For the text-containing cell, return its midpoint in [X, Y] coordinate format. 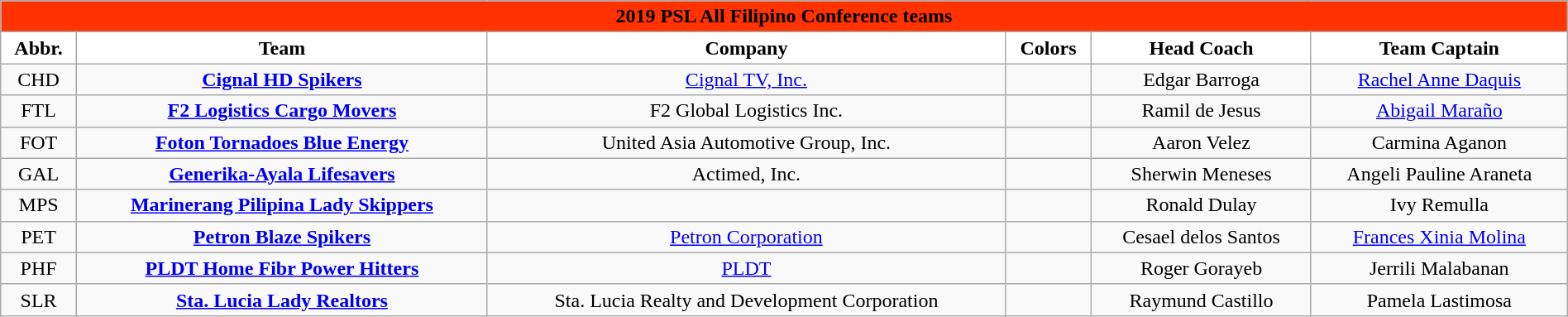
Ronald Dulay [1202, 205]
Actimed, Inc. [746, 174]
CHD [39, 79]
GAL [39, 174]
Jerrili Malabanan [1439, 268]
PHF [39, 268]
Colors [1048, 48]
Ramil de Jesus [1202, 111]
MPS [39, 205]
F2 Logistics Cargo Movers [281, 111]
Frances Xinia Molina [1439, 237]
Aaron Velez [1202, 142]
Team Captain [1439, 48]
Generika-Ayala Lifesavers [281, 174]
Roger Gorayeb [1202, 268]
Raymund Castillo [1202, 300]
Cesael delos Santos [1202, 237]
Sta. Lucia Realty and Development Corporation [746, 300]
F2 Global Logistics Inc. [746, 111]
Cignal HD Spikers [281, 79]
Foton Tornadoes Blue Energy [281, 142]
Petron Corporation [746, 237]
Angeli Pauline Araneta [1439, 174]
FOT [39, 142]
Head Coach [1202, 48]
Company [746, 48]
PET [39, 237]
Pamela Lastimosa [1439, 300]
Abigail Maraño [1439, 111]
PLDT [746, 268]
FTL [39, 111]
Rachel Anne Daquis [1439, 79]
Edgar Barroga [1202, 79]
SLR [39, 300]
PLDT Home Fibr Power Hitters [281, 268]
United Asia Automotive Group, Inc. [746, 142]
Petron Blaze Spikers [281, 237]
Abbr. [39, 48]
Carmina Aganon [1439, 142]
Cignal TV, Inc. [746, 79]
Ivy Remulla [1439, 205]
Sherwin Meneses [1202, 174]
2019 PSL All Filipino Conference teams [784, 17]
Marinerang Pilipina Lady Skippers [281, 205]
Team [281, 48]
Sta. Lucia Lady Realtors [281, 300]
